Output the (X, Y) coordinate of the center of the cell containing the given text.  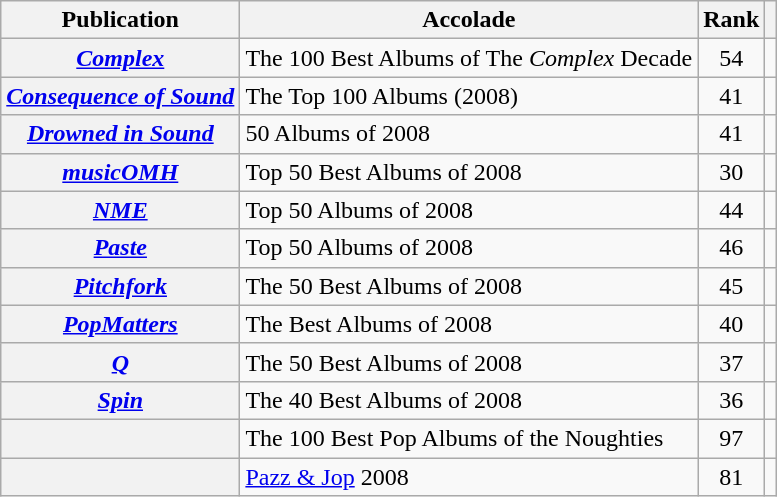
Accolade (469, 20)
46 (732, 248)
The Best Albums of 2008 (469, 324)
54 (732, 58)
The 100 Best Pop Albums of the Noughties (469, 438)
97 (732, 438)
Drowned in Sound (120, 134)
50 Albums of 2008 (469, 134)
Pitchfork (120, 286)
Complex (120, 58)
36 (732, 400)
40 (732, 324)
81 (732, 477)
45 (732, 286)
44 (732, 210)
The 100 Best Albums of The Complex Decade (469, 58)
The Top 100 Albums (2008) (469, 96)
Q (120, 362)
Top 50 Best Albums of 2008 (469, 172)
Rank (732, 20)
NME (120, 210)
PopMatters (120, 324)
musicOMH (120, 172)
The 40 Best Albums of 2008 (469, 400)
30 (732, 172)
Spin (120, 400)
Publication (120, 20)
37 (732, 362)
Paste (120, 248)
Consequence of Sound (120, 96)
Pazz & Jop 2008 (469, 477)
